Extract the [X, Y] coordinate from the center of the cell holding the provided text.  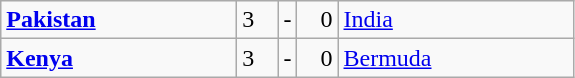
Bermuda [456, 58]
Pakistan [119, 20]
Kenya [119, 58]
India [456, 20]
